For the text-containing cell, return its midpoint in [X, Y] coordinate format. 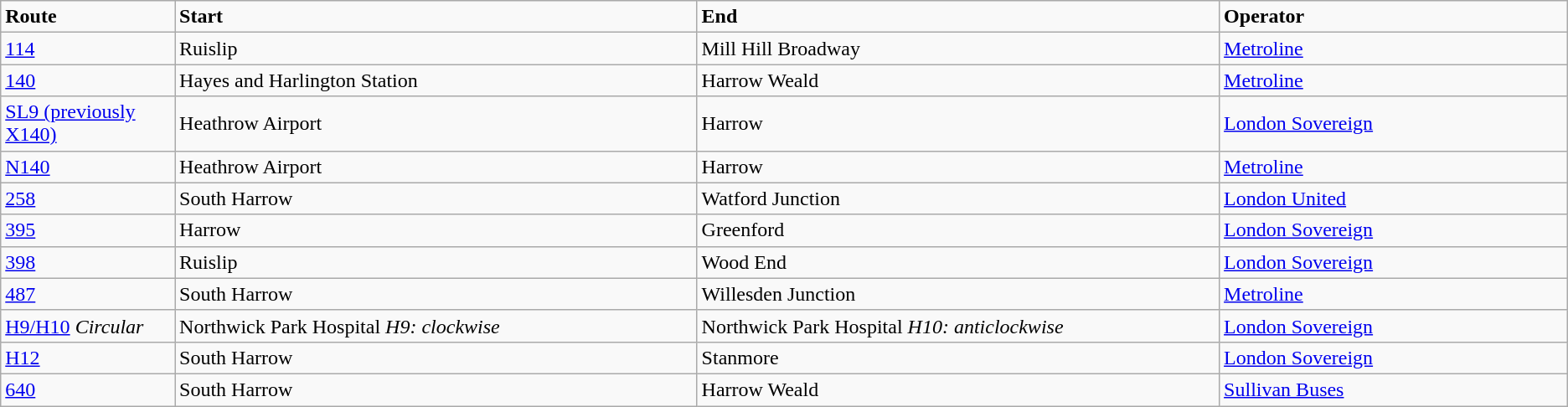
Start [436, 17]
Wood End [958, 262]
140 [88, 80]
487 [88, 294]
395 [88, 230]
Mill Hill Broadway [958, 49]
Northwick Park Hospital H10: anticlockwise [958, 326]
Northwick Park Hospital H9: clockwise [436, 326]
H12 [88, 358]
114 [88, 49]
Willesden Junction [958, 294]
398 [88, 262]
Route [88, 17]
End [958, 17]
Greenford [958, 230]
258 [88, 198]
Watford Junction [958, 198]
Hayes and Harlington Station [436, 80]
Operator [1394, 17]
London United [1394, 198]
SL9 (previously X140) [88, 124]
640 [88, 389]
Stanmore [958, 358]
N140 [88, 167]
H9/H10 Circular [88, 326]
Sullivan Buses [1394, 389]
